Capture the cell that displays the provided text and extract its (x, y) central coordinate. 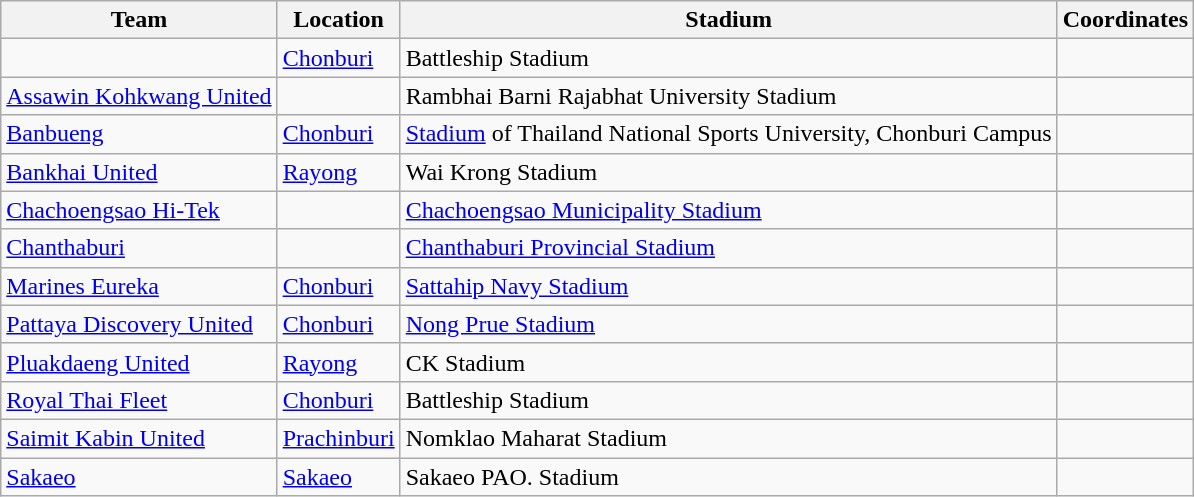
Chanthaburi Provincial Stadium (728, 248)
Team (139, 20)
Stadium (728, 20)
Chachoengsao Hi-Tek (139, 210)
Marines Eureka (139, 286)
CK Stadium (728, 362)
Rambhai Barni Rajabhat University Stadium (728, 96)
Stadium of Thailand National Sports University, Chonburi Campus (728, 134)
Chachoengsao Municipality Stadium (728, 210)
Banbueng (139, 134)
Bankhai United (139, 172)
Saimit Kabin United (139, 438)
Location (338, 20)
Coordinates (1125, 20)
Prachinburi (338, 438)
Pluakdaeng United (139, 362)
Sattahip Navy Stadium (728, 286)
Nomklao Maharat Stadium (728, 438)
Royal Thai Fleet (139, 400)
Assawin Kohkwang United (139, 96)
Wai Krong Stadium (728, 172)
Chanthaburi (139, 248)
Nong Prue Stadium (728, 324)
Pattaya Discovery United (139, 324)
Sakaeo PAO. Stadium (728, 477)
